Search for the cell housing the specified text and yield its [X, Y] center coordinate. 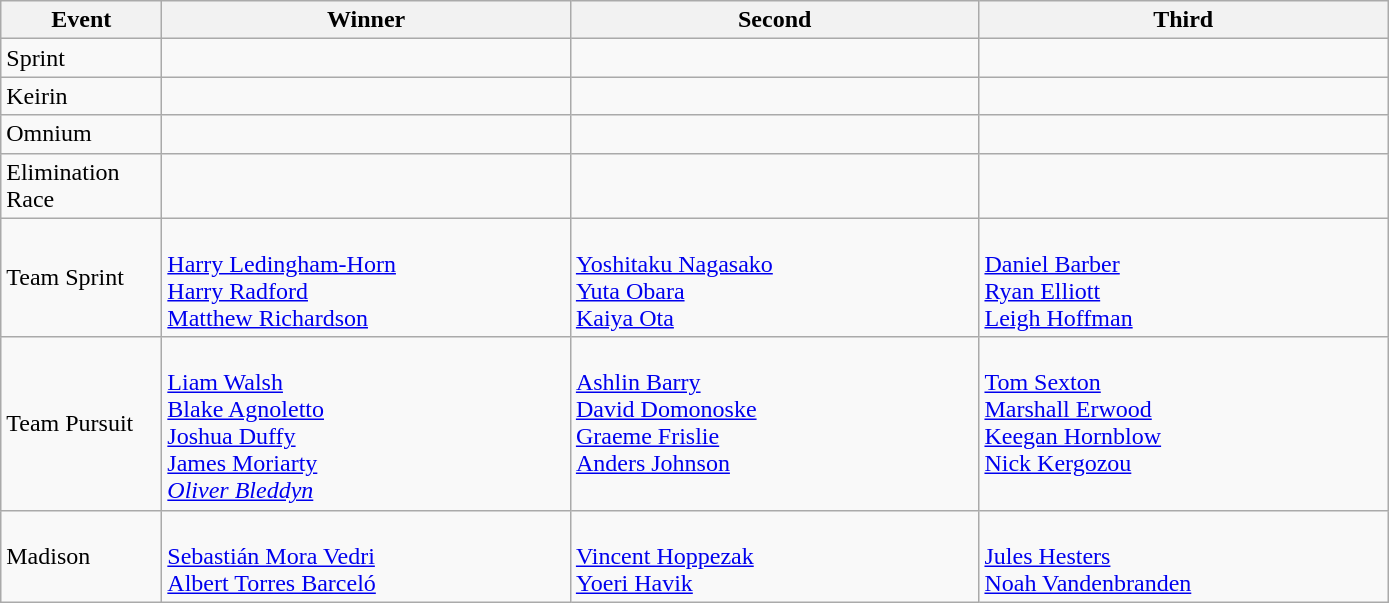
Jules HestersNoah Vandenbranden [1184, 556]
Keirin [82, 96]
Tom SextonMarshall ErwoodKeegan HornblowNick Kergozou [1184, 424]
Third [1184, 20]
Liam WalshBlake AgnolettoJoshua DuffyJames MoriartyOliver Bleddyn [366, 424]
Sprint [82, 58]
Team Pursuit [82, 424]
Winner [366, 20]
Sebastián Mora VedriAlbert Torres Barceló [366, 556]
Event [82, 20]
Omnium [82, 134]
Harry Ledingham-HornHarry RadfordMatthew Richardson [366, 278]
Team Sprint [82, 278]
Daniel BarberRyan ElliottLeigh Hoffman [1184, 278]
Madison [82, 556]
Ashlin BarryDavid DomonoskeGraeme FrislieAnders Johnson [774, 424]
Yoshitaku NagasakoYuta ObaraKaiya Ota [774, 278]
Second [774, 20]
Vincent HoppezakYoeri Havik [774, 556]
Elimination Race [82, 186]
